From the cell containing the given text, extract its center point as [X, Y] coordinate. 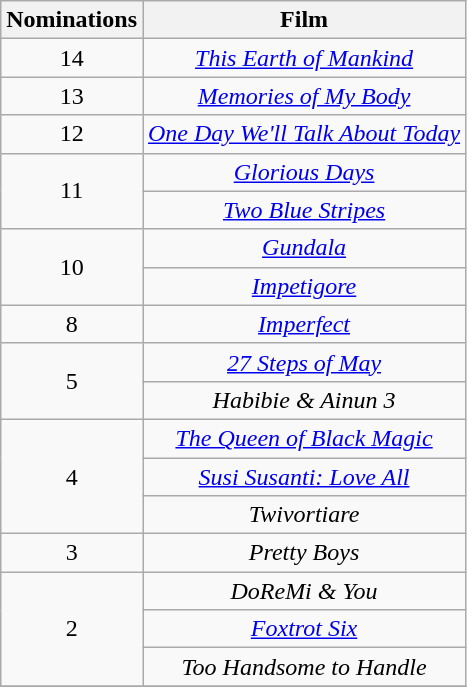
Imperfect [304, 324]
3 [72, 553]
Susi Susanti: Love All [304, 477]
13 [72, 96]
8 [72, 324]
DoReMi & You [304, 591]
2 [72, 629]
Gundala [304, 248]
Glorious Days [304, 172]
Too Handsome to Handle [304, 667]
12 [72, 134]
Twivortiare [304, 515]
Habibie & Ainun 3 [304, 400]
14 [72, 58]
Film [304, 20]
5 [72, 381]
Memories of My Body [304, 96]
Nominations [72, 20]
This Earth of Mankind [304, 58]
Pretty Boys [304, 553]
Foxtrot Six [304, 629]
Impetigore [304, 286]
11 [72, 191]
Two Blue Stripes [304, 210]
27 Steps of May [304, 362]
4 [72, 476]
The Queen of Black Magic [304, 438]
One Day We'll Talk About Today [304, 134]
10 [72, 267]
